Identify which cell holds the provided text, then report its (x, y) central coordinate. 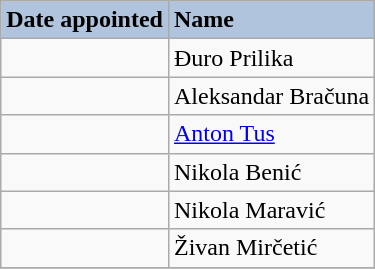
Nikola Maravić (271, 210)
Aleksandar Bračuna (271, 96)
Name (271, 20)
Anton Tus (271, 134)
Nikola Benić (271, 172)
Đuro Prilika (271, 58)
Date appointed (85, 20)
Živan Mirčetić (271, 248)
